Search for the cell housing the specified text and yield its (x, y) center coordinate. 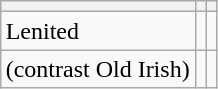
Lenited (98, 31)
(contrast Old Irish) (98, 69)
